From the cell containing the given text, extract its center point as (X, Y) coordinate. 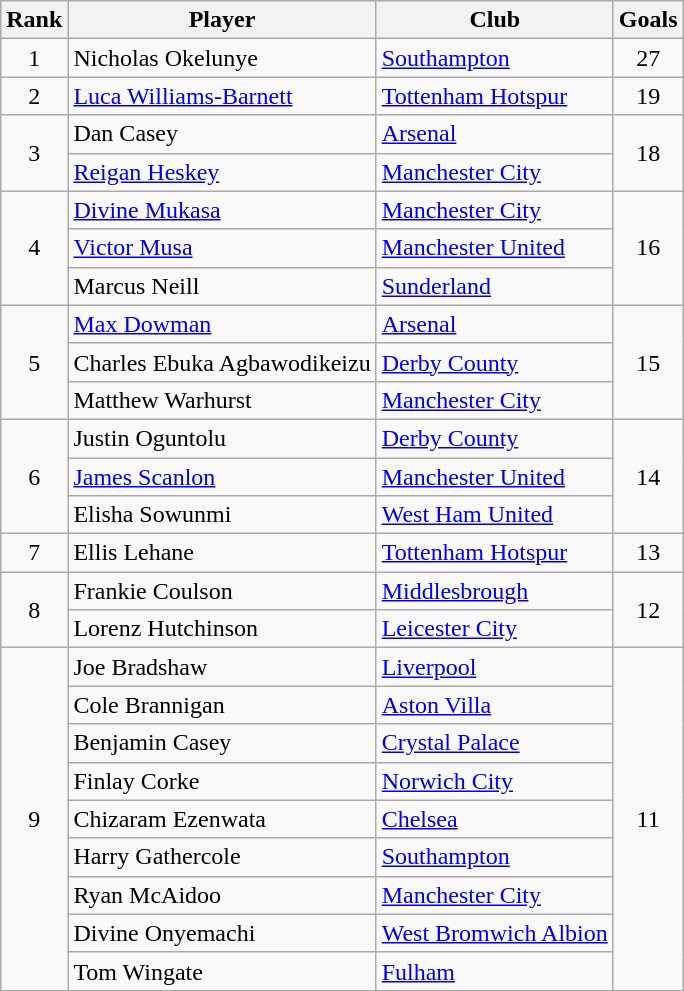
Nicholas Okelunye (222, 58)
Cole Brannigan (222, 705)
Victor Musa (222, 248)
Charles Ebuka Agbawodikeizu (222, 362)
12 (648, 610)
Aston Villa (494, 705)
Elisha Sowunmi (222, 515)
6 (34, 476)
Harry Gathercole (222, 857)
4 (34, 248)
Marcus Neill (222, 286)
Lorenz Hutchinson (222, 629)
Rank (34, 20)
Fulham (494, 971)
Dan Casey (222, 134)
Divine Onyemachi (222, 933)
1 (34, 58)
5 (34, 362)
Divine Mukasa (222, 210)
13 (648, 553)
Finlay Corke (222, 781)
West Ham United (494, 515)
Chizaram Ezenwata (222, 819)
Luca Williams-Barnett (222, 96)
Ellis Lehane (222, 553)
Club (494, 20)
Norwich City (494, 781)
Goals (648, 20)
18 (648, 153)
Chelsea (494, 819)
Crystal Palace (494, 743)
16 (648, 248)
Benjamin Casey (222, 743)
Reigan Heskey (222, 172)
Middlesbrough (494, 591)
Sunderland (494, 286)
Ryan McAidoo (222, 895)
3 (34, 153)
11 (648, 820)
Player (222, 20)
2 (34, 96)
9 (34, 820)
7 (34, 553)
14 (648, 476)
Justin Oguntolu (222, 438)
James Scanlon (222, 477)
8 (34, 610)
Joe Bradshaw (222, 667)
15 (648, 362)
Matthew Warhurst (222, 400)
Leicester City (494, 629)
Frankie Coulson (222, 591)
27 (648, 58)
West Bromwich Albion (494, 933)
Max Dowman (222, 324)
Liverpool (494, 667)
19 (648, 96)
Tom Wingate (222, 971)
